Detect which cell encompasses the target text, then output its [X, Y] center coordinate. 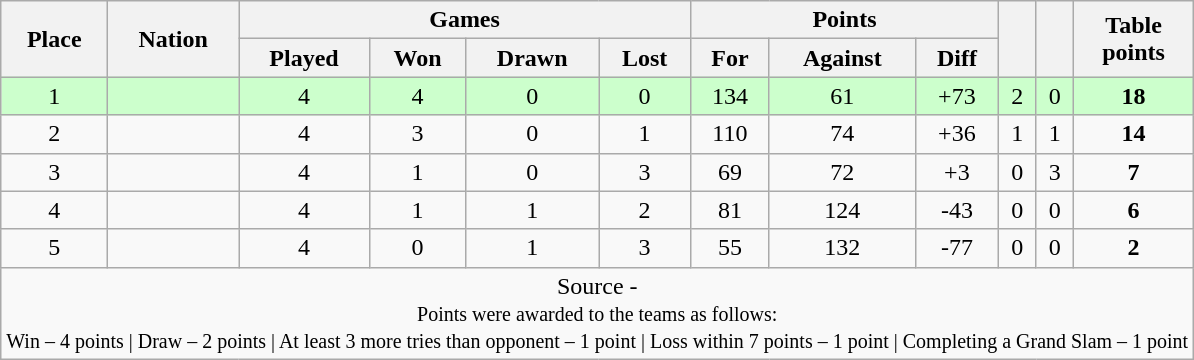
Place [54, 39]
132 [842, 248]
74 [842, 134]
+36 [956, 134]
Won [417, 58]
+73 [956, 96]
69 [730, 172]
18 [1133, 96]
14 [1133, 134]
124 [842, 210]
61 [842, 96]
Games [465, 20]
Drawn [532, 58]
55 [730, 248]
6 [1133, 210]
72 [842, 172]
Points [845, 20]
Diff [956, 58]
7 [1133, 172]
5 [54, 248]
For [730, 58]
-43 [956, 210]
Tablepoints [1133, 39]
Played [304, 58]
Against [842, 58]
81 [730, 210]
110 [730, 134]
+3 [956, 172]
Lost [645, 58]
-77 [956, 248]
134 [730, 96]
Nation [174, 39]
